Provide the (X, Y) coordinate of the cell's center where the given text is located.  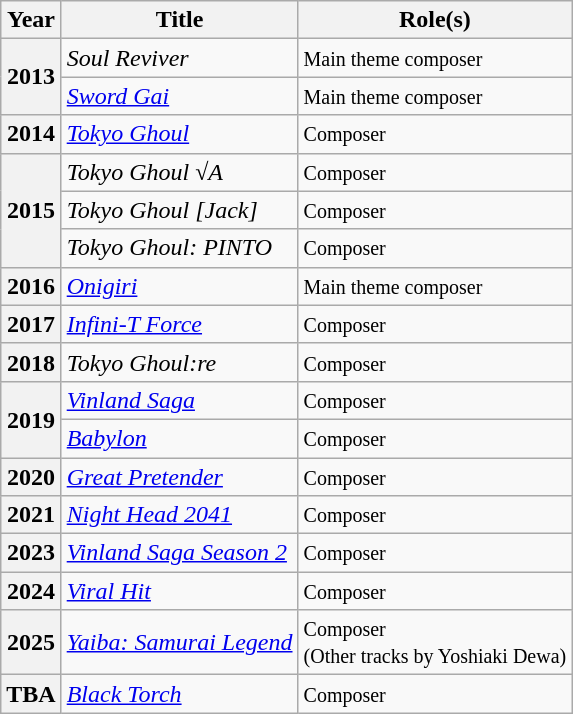
Year (31, 20)
Babylon (180, 438)
Yaiba: Samurai Legend (180, 642)
Viral Hit (180, 591)
Soul Reviver (180, 58)
2023 (31, 553)
Tokyo Ghoul: PINTO (180, 248)
Tokyo Ghoul (180, 134)
Onigiri (180, 286)
Night Head 2041 (180, 515)
Composer(Other tracks by Yoshiaki Dewa) (435, 642)
2020 (31, 477)
Tokyo Ghoul:re (180, 362)
Vinland Saga Season 2 (180, 553)
2019 (31, 419)
2013 (31, 77)
Black Torch (180, 694)
2018 (31, 362)
2017 (31, 324)
2021 (31, 515)
Vinland Saga (180, 400)
TBA (31, 694)
2014 (31, 134)
Infini-T Force (180, 324)
2024 (31, 591)
Role(s) (435, 20)
Tokyo Ghoul [Jack] (180, 210)
2015 (31, 210)
2016 (31, 286)
Sword Gai (180, 96)
Title (180, 20)
Great Pretender (180, 477)
Tokyo Ghoul √A (180, 172)
2025 (31, 642)
